Pinpoint the cell where the given text exists, returning its (x, y) midpoint coordinate. 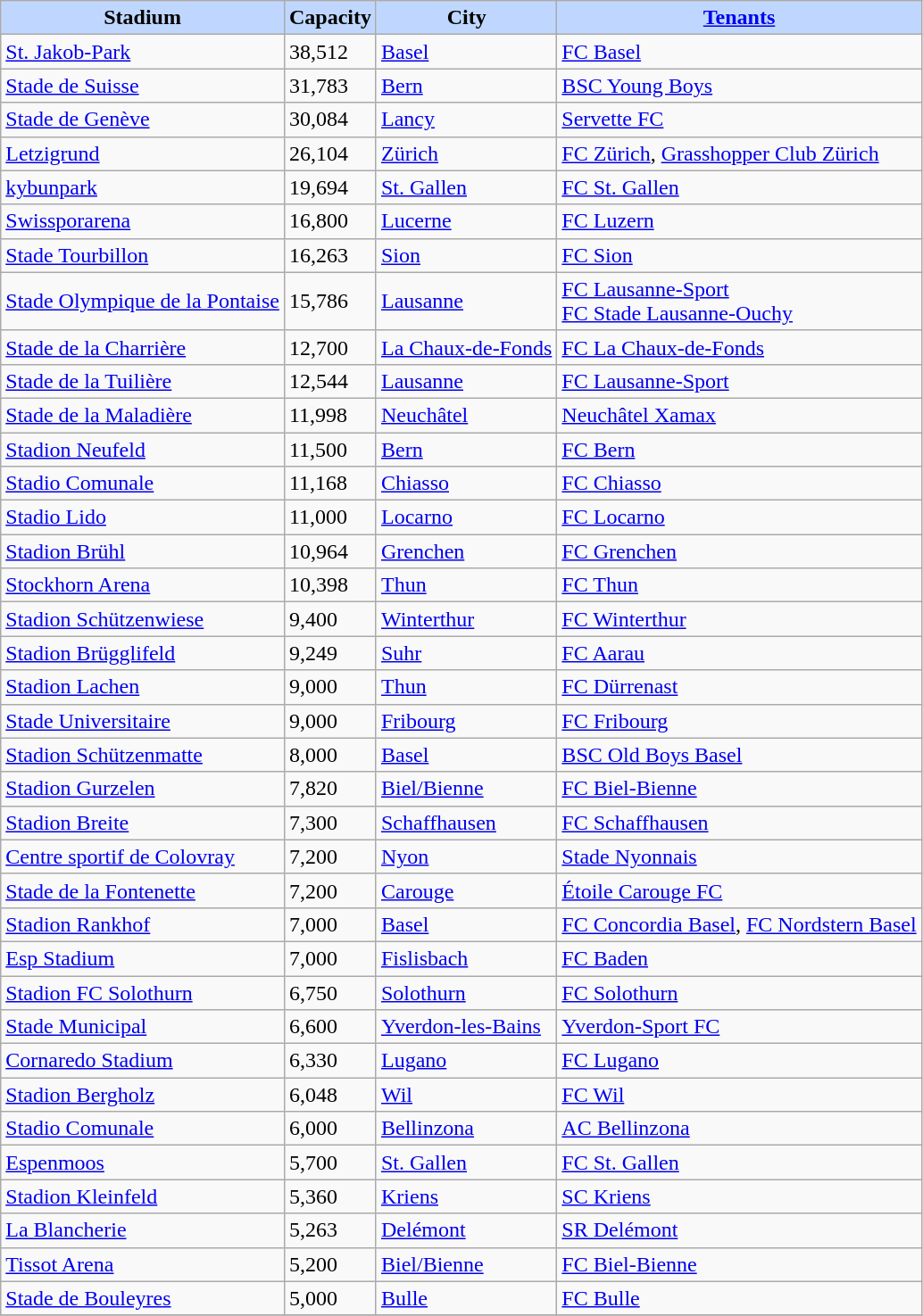
Cornaredo Stadium (143, 1061)
FC Chiasso (739, 484)
Stade Municipal (143, 1027)
Wil (466, 1095)
Stadion Schützenwiese (143, 619)
8,000 (330, 755)
9,249 (330, 653)
Lucerne (466, 221)
Stade Tourbillon (143, 255)
Neuchâtel (466, 415)
FC Lausanne-Sport (739, 381)
FC Fribourg (739, 721)
FC Luzern (739, 221)
11,998 (330, 415)
Stade de la Charrière (143, 347)
Delémont (466, 1230)
Stade Olympique de la Pontaise (143, 302)
Stadion Neufeld (143, 449)
FC Zürich, Grasshopper Club Zürich (739, 153)
7,820 (330, 789)
Bulle (466, 1298)
Nyon (466, 857)
Espenmoos (143, 1163)
Étoile Carouge FC (739, 890)
Tenants (739, 18)
11,500 (330, 449)
10,398 (330, 585)
Yverdon-Sport FC (739, 1027)
Stadion Breite (143, 823)
10,964 (330, 551)
6,330 (330, 1061)
9,400 (330, 619)
31,783 (330, 86)
Stadium (143, 18)
Esp Stadium (143, 958)
BSC Old Boys Basel (739, 755)
Suhr (466, 653)
Winterthur (466, 619)
Kriens (466, 1196)
5,700 (330, 1163)
Sion (466, 255)
FC Aarau (739, 653)
Schaffhausen (466, 823)
FC Dürrenast (739, 687)
FC Concordia Basel, FC Nordstern Basel (739, 924)
12,544 (330, 381)
11,168 (330, 484)
Stade de Genève (143, 120)
Stadio Lido (143, 517)
19,694 (330, 187)
FC Basel (739, 52)
FC Grenchen (739, 551)
Stade Nyonnais (739, 857)
La Blancherie (143, 1230)
6,000 (330, 1129)
38,512 (330, 52)
FC Sion (739, 255)
Swissporarena (143, 221)
FC Locarno (739, 517)
Centre sportif de Colovray (143, 857)
FC Lugano (739, 1061)
Bellinzona (466, 1129)
Fribourg (466, 721)
Stadion Brühl (143, 551)
Lancy (466, 120)
Tissot Arena (143, 1264)
Solothurn (466, 993)
FC Bulle (739, 1298)
BSC Young Boys (739, 86)
5,263 (330, 1230)
Stadion FC Solothurn (143, 993)
Servette FC (739, 120)
Stade de la Tuilière (143, 381)
Lugano (466, 1061)
5,200 (330, 1264)
16,263 (330, 255)
Stade de la Maladière (143, 415)
City (466, 18)
Locarno (466, 517)
Stadion Gurzelen (143, 789)
Chiasso (466, 484)
Stadion Kleinfeld (143, 1196)
La Chaux-de-Fonds (466, 347)
SR Delémont (739, 1230)
SC Kriens (739, 1196)
Zürich (466, 153)
15,786 (330, 302)
12,700 (330, 347)
Stockhorn Arena (143, 585)
FC Bern (739, 449)
Stade de la Fontenette (143, 890)
AC Bellinzona (739, 1129)
FC Winterthur (739, 619)
5,000 (330, 1298)
Fislisbach (466, 958)
FC Lausanne-SportFC Stade Lausanne-Ouchy (739, 302)
7,300 (330, 823)
kybunpark (143, 187)
Stadion Lachen (143, 687)
6,600 (330, 1027)
Stade Universitaire (143, 721)
11,000 (330, 517)
FC Wil (739, 1095)
Capacity (330, 18)
26,104 (330, 153)
Stadion Rankhof (143, 924)
6,048 (330, 1095)
16,800 (330, 221)
FC Thun (739, 585)
Stadion Schützenmatte (143, 755)
FC Schaffhausen (739, 823)
30,084 (330, 120)
FC Solothurn (739, 993)
Grenchen (466, 551)
Neuchâtel Xamax (739, 415)
St. Jakob-Park (143, 52)
Carouge (466, 890)
Stadion Brügglifeld (143, 653)
Stade de Suisse (143, 86)
Stade de Bouleyres (143, 1298)
6,750 (330, 993)
FC Baden (739, 958)
Yverdon-les-Bains (466, 1027)
Stadion Bergholz (143, 1095)
Letzigrund (143, 153)
FC La Chaux-de-Fonds (739, 347)
5,360 (330, 1196)
